Search for the cell housing the specified text and yield its (x, y) center coordinate. 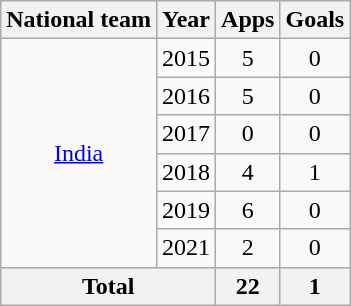
Apps (248, 20)
National team (79, 20)
6 (248, 210)
Total (108, 286)
2 (248, 248)
2016 (186, 96)
22 (248, 286)
2017 (186, 134)
India (79, 153)
2019 (186, 210)
Year (186, 20)
Goals (315, 20)
2021 (186, 248)
4 (248, 172)
2015 (186, 58)
2018 (186, 172)
